Pinpoint the cell where the given text exists, returning its [X, Y] midpoint coordinate. 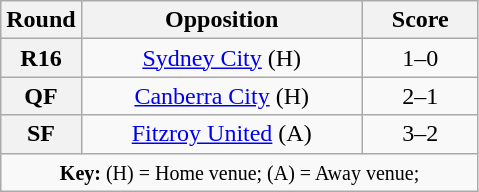
Sydney City (H) [222, 58]
Opposition [222, 20]
2–1 [420, 96]
SF [41, 134]
R16 [41, 58]
Round [41, 20]
Key: (H) = Home venue; (A) = Away venue; [240, 172]
1–0 [420, 58]
QF [41, 96]
Fitzroy United (A) [222, 134]
3–2 [420, 134]
Score [420, 20]
Canberra City (H) [222, 96]
